Detect which cell encompasses the target text, then output its [x, y] center coordinate. 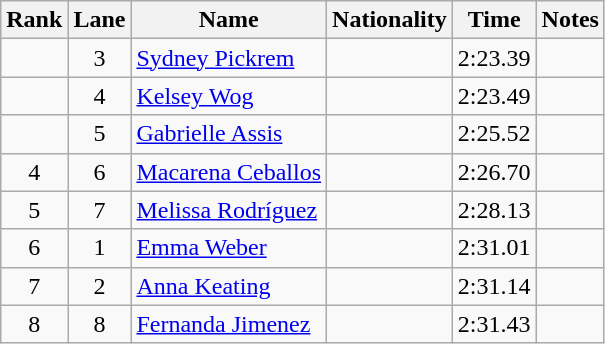
Melissa Rodríguez [229, 210]
2 [100, 286]
2:23.39 [494, 58]
2:31.01 [494, 248]
2:26.70 [494, 172]
2:23.49 [494, 96]
Rank [34, 20]
Gabrielle Assis [229, 134]
Sydney Pickrem [229, 58]
2:25.52 [494, 134]
Emma Weber [229, 248]
Name [229, 20]
Lane [100, 20]
Macarena Ceballos [229, 172]
Nationality [390, 20]
Kelsey Wog [229, 96]
2:31.14 [494, 286]
1 [100, 248]
2:31.43 [494, 324]
2:28.13 [494, 210]
Anna Keating [229, 286]
Notes [570, 20]
Fernanda Jimenez [229, 324]
3 [100, 58]
Time [494, 20]
